Scan for the cell matching the given text and deliver its [x, y] coordinate at center. 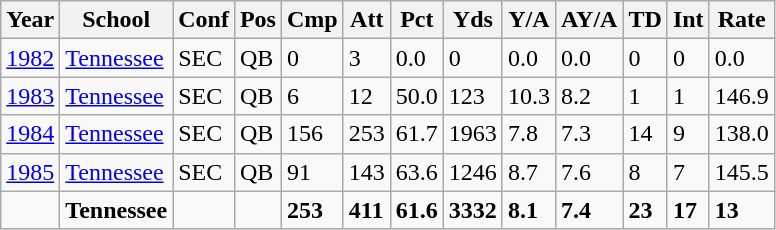
Pct [416, 20]
1984 [30, 134]
Rate [742, 20]
Year [30, 20]
61.7 [416, 134]
17 [688, 210]
145.5 [742, 172]
1982 [30, 58]
12 [366, 96]
3 [366, 58]
63.6 [416, 172]
50.0 [416, 96]
Y/A [528, 20]
7.6 [589, 172]
61.6 [416, 210]
TD [645, 20]
8 [645, 172]
10.3 [528, 96]
1985 [30, 172]
7.3 [589, 134]
7.4 [589, 210]
Int [688, 20]
1983 [30, 96]
Pos [258, 20]
8.7 [528, 172]
8.1 [528, 210]
23 [645, 210]
6 [312, 96]
Att [366, 20]
13 [742, 210]
7.8 [528, 134]
146.9 [742, 96]
School [116, 20]
Conf [204, 20]
Cmp [312, 20]
1963 [472, 134]
1246 [472, 172]
156 [312, 134]
AY/A [589, 20]
8.2 [589, 96]
Yds [472, 20]
14 [645, 134]
138.0 [742, 134]
123 [472, 96]
3332 [472, 210]
143 [366, 172]
91 [312, 172]
7 [688, 172]
411 [366, 210]
9 [688, 134]
